Return the (x, y) coordinate for the center point of the cell that contains the specified text.  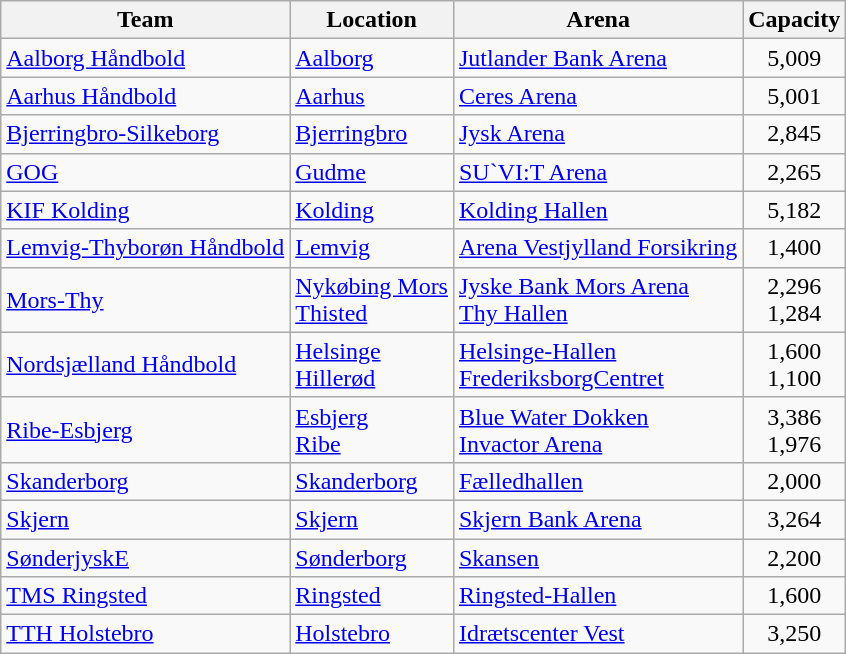
Bjerringbro (372, 134)
Arena Vestjylland Forsikring (598, 248)
Sønderborg (372, 557)
Holstebro (372, 634)
KIF Kolding (146, 210)
HelsingeHillerød (372, 364)
3,3861,976 (794, 430)
3,250 (794, 634)
Aarhus (372, 96)
Location (372, 20)
1,6001,100 (794, 364)
3,264 (794, 519)
Nordsjælland Håndbold (146, 364)
5,001 (794, 96)
Team (146, 20)
2,000 (794, 481)
Arena (598, 20)
Aalborg (372, 58)
Blue Water DokkenInvactor Arena (598, 430)
Kolding (372, 210)
Bjerringbro-Silkeborg (146, 134)
SønderjyskE (146, 557)
Nykøbing MorsThisted (372, 300)
2,200 (794, 557)
EsbjergRibe (372, 430)
Ringsted (372, 596)
Ceres Arena (598, 96)
Capacity (794, 20)
Jutlander Bank Arena (598, 58)
Fælledhallen (598, 481)
Ringsted-Hallen (598, 596)
SU`VI:T Arena (598, 172)
Ribe-Esbjerg (146, 430)
GOG (146, 172)
5,009 (794, 58)
Gudme (372, 172)
Idrætscenter Vest (598, 634)
TMS Ringsted (146, 596)
Lemvig-Thyborøn Håndbold (146, 248)
Aarhus Håndbold (146, 96)
Lemvig (372, 248)
Aalborg Håndbold (146, 58)
Jyske Bank Mors ArenaThy Hallen (598, 300)
1,600 (794, 596)
Jysk Arena (598, 134)
5,182 (794, 210)
Skjern Bank Arena (598, 519)
1,400 (794, 248)
TTH Holstebro (146, 634)
2,845 (794, 134)
2,2961,284 (794, 300)
2,265 (794, 172)
Skansen (598, 557)
Helsinge-HallenFrederiksborgCentret (598, 364)
Mors-Thy (146, 300)
Kolding Hallen (598, 210)
